For the text-containing cell, return its midpoint in [x, y] coordinate format. 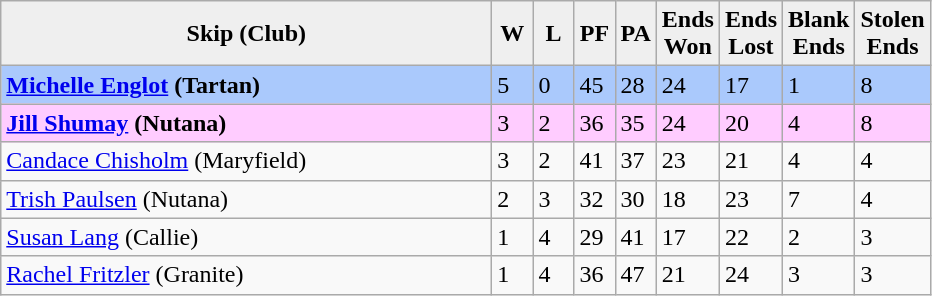
Jill Shumay (Nutana) [246, 123]
Candace Chisholm (Maryfield) [246, 161]
0 [554, 85]
Rachel Fritzler (Granite) [246, 275]
PF [594, 34]
47 [636, 275]
W [512, 34]
22 [750, 237]
Stolen Ends [892, 34]
45 [594, 85]
28 [636, 85]
18 [688, 199]
35 [636, 123]
37 [636, 161]
Michelle Englot (Tartan) [246, 85]
7 [819, 199]
32 [594, 199]
5 [512, 85]
PA [636, 34]
L [554, 34]
Ends Won [688, 34]
20 [750, 123]
30 [636, 199]
Blank Ends [819, 34]
Trish Paulsen (Nutana) [246, 199]
Skip (Club) [246, 34]
Susan Lang (Callie) [246, 237]
29 [594, 237]
Ends Lost [750, 34]
